Identify which cell holds the provided text, then report its (x, y) central coordinate. 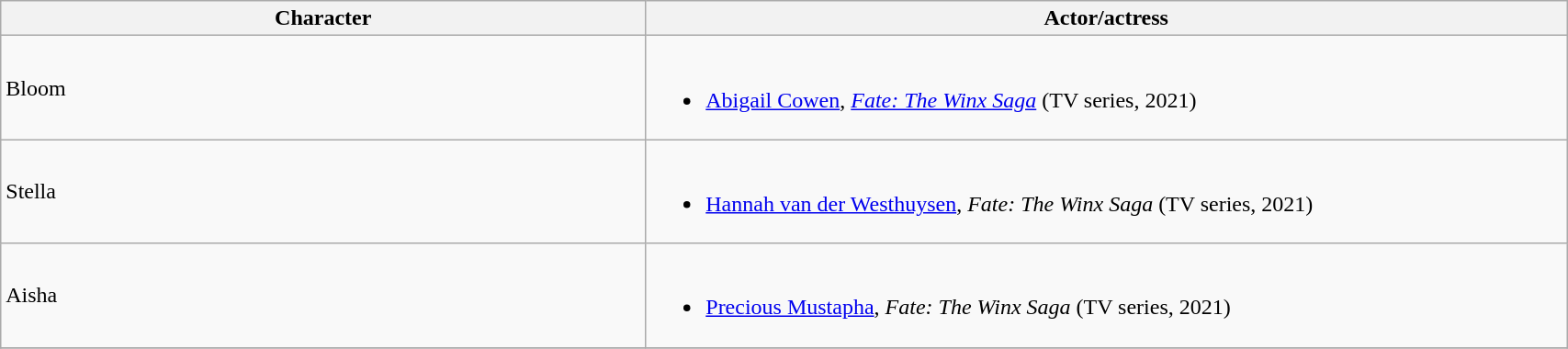
Precious Mustapha, Fate: The Winx Saga (TV series, 2021) (1106, 296)
Stella (323, 191)
Hannah van der Westhuysen, Fate: The Winx Saga (TV series, 2021) (1106, 191)
Abigail Cowen, Fate: The Winx Saga (TV series, 2021) (1106, 88)
Bloom (323, 88)
Aisha (323, 296)
Actor/actress (1106, 18)
Character (323, 18)
